Search for the cell housing the specified text and yield its [x, y] center coordinate. 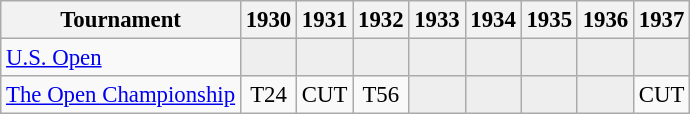
T24 [268, 95]
1932 [381, 20]
U.S. Open [121, 58]
1937 [661, 20]
The Open Championship [121, 95]
1930 [268, 20]
1935 [549, 20]
1936 [605, 20]
Tournament [121, 20]
1933 [437, 20]
1931 [325, 20]
1934 [493, 20]
T56 [381, 95]
